Scan for the cell matching the given text and deliver its (X, Y) coordinate at center. 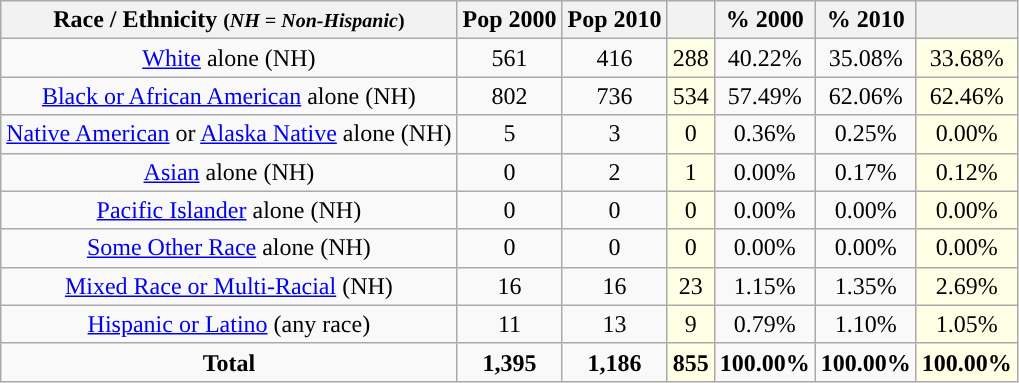
11 (510, 324)
Pop 2000 (510, 20)
416 (614, 58)
White alone (NH) (229, 58)
1.35% (866, 286)
1.10% (866, 324)
% 2000 (764, 20)
5 (510, 134)
Race / Ethnicity (NH = Non-Hispanic) (229, 20)
% 2010 (866, 20)
57.49% (764, 96)
0.79% (764, 324)
0.12% (966, 172)
Some Other Race alone (NH) (229, 248)
23 (690, 286)
Pacific Islander alone (NH) (229, 210)
855 (690, 362)
62.06% (866, 96)
40.22% (764, 58)
561 (510, 58)
33.68% (966, 58)
736 (614, 96)
2.69% (966, 286)
534 (690, 96)
62.46% (966, 96)
0.36% (764, 134)
1,186 (614, 362)
802 (510, 96)
Hispanic or Latino (any race) (229, 324)
1,395 (510, 362)
1 (690, 172)
Black or African American alone (NH) (229, 96)
35.08% (866, 58)
0.25% (866, 134)
13 (614, 324)
Total (229, 362)
9 (690, 324)
1.05% (966, 324)
Native American or Alaska Native alone (NH) (229, 134)
288 (690, 58)
3 (614, 134)
Pop 2010 (614, 20)
0.17% (866, 172)
Mixed Race or Multi-Racial (NH) (229, 286)
1.15% (764, 286)
2 (614, 172)
Asian alone (NH) (229, 172)
